Determine the [X, Y] coordinate at the center of the cell enclosing the given text.  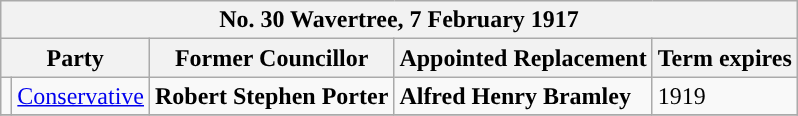
Party [76, 58]
Former Councillor [272, 58]
Appointed Replacement [523, 58]
No. 30 Wavertree, 7 February 1917 [400, 20]
Term expires [724, 58]
Robert Stephen Porter [272, 96]
1919 [724, 96]
Alfred Henry Bramley [523, 96]
Conservative [81, 96]
